From the cell containing the given text, extract its center point as [X, Y] coordinate. 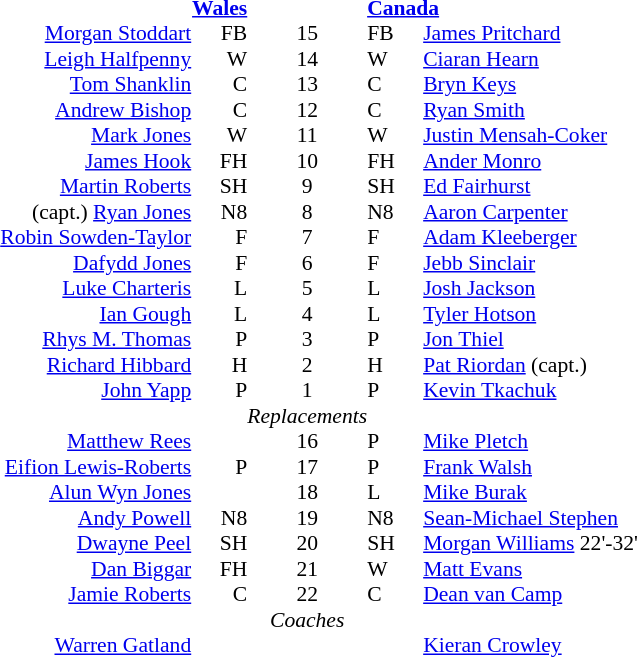
Coaches [307, 620]
19 [307, 518]
18 [307, 493]
14 [307, 59]
10 [307, 161]
16 [307, 441]
1 [307, 391]
Replacements [307, 416]
20 [307, 543]
5 [307, 289]
21 [307, 569]
22 [307, 595]
7 [307, 237]
3 [307, 339]
6 [307, 263]
15 [307, 33]
4 [307, 314]
13 [307, 85]
8 [307, 212]
2 [307, 365]
12 [307, 110]
11 [307, 135]
17 [307, 467]
9 [307, 187]
